From the cell containing the given text, extract its center point as (X, Y) coordinate. 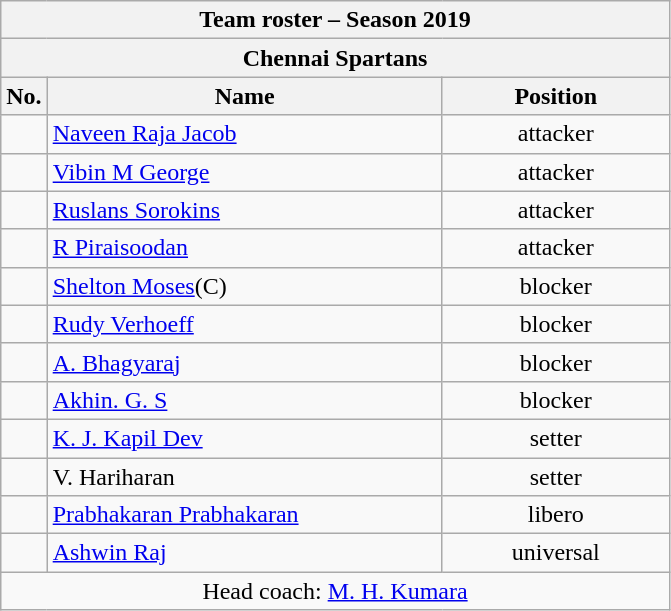
Prabhakaran Prabhakaran (244, 515)
universal (556, 553)
Naveen Raja Jacob (244, 134)
Vibin M George (244, 172)
Chennai Spartans (336, 58)
Team roster – Season 2019 (336, 20)
K. J. Kapil Dev (244, 438)
Head coach: M. H. Kumara (336, 591)
libero (556, 515)
Name (244, 96)
R Piraisoodan (244, 248)
V. Hariharan (244, 477)
Ruslans Sorokins (244, 210)
Akhin. G. S (244, 400)
No. (24, 96)
Shelton Moses(C) (244, 286)
Ashwin Raj (244, 553)
Position (556, 96)
A. Bhagyaraj (244, 362)
Rudy Verhoeff (244, 324)
